Pinpoint the cell where the given text exists, returning its (x, y) midpoint coordinate. 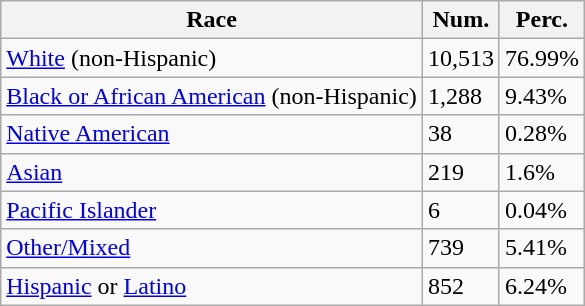
Pacific Islander (212, 210)
6 (460, 210)
0.04% (542, 210)
Native American (212, 134)
Race (212, 20)
38 (460, 134)
76.99% (542, 58)
Perc. (542, 20)
Asian (212, 172)
1,288 (460, 96)
1.6% (542, 172)
Black or African American (non-Hispanic) (212, 96)
219 (460, 172)
White (non-Hispanic) (212, 58)
Num. (460, 20)
5.41% (542, 248)
9.43% (542, 96)
10,513 (460, 58)
Hispanic or Latino (212, 286)
6.24% (542, 286)
0.28% (542, 134)
852 (460, 286)
739 (460, 248)
Other/Mixed (212, 248)
